For the text-containing cell, return its midpoint in [x, y] coordinate format. 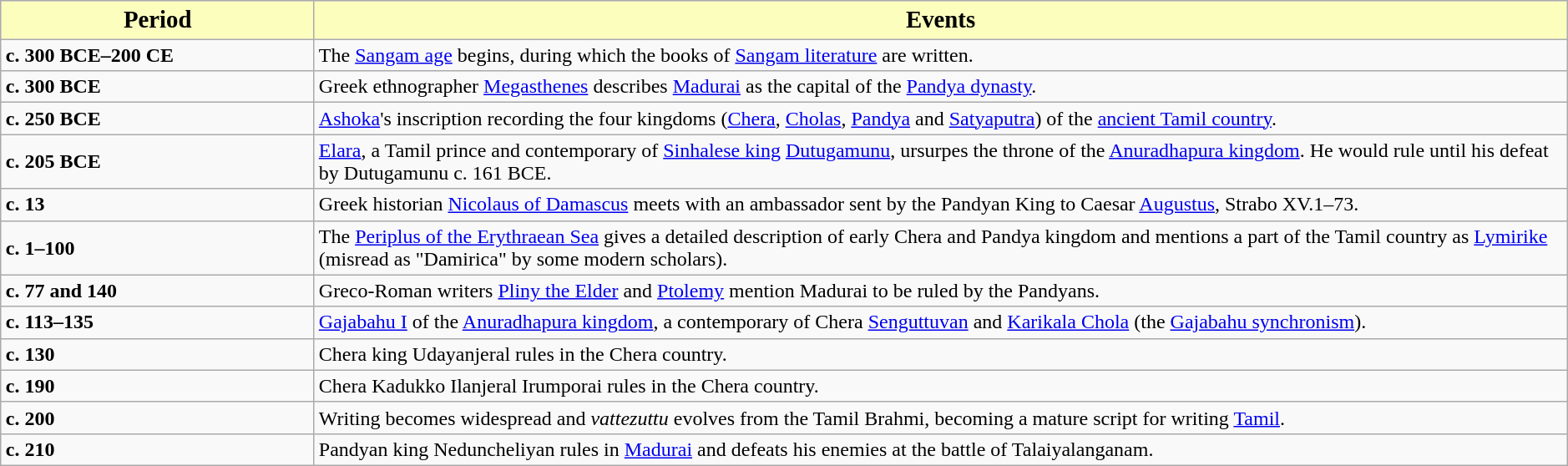
Gajabahu I of the Anuradhapura kingdom, a contemporary of Chera Senguttuvan and Karikala Chola (the Gajabahu synchronism). [940, 322]
c. 205 BCE [157, 162]
Writing becomes widespread and vattezuttu evolves from the Tamil Brahmi, becoming a mature script for writing Tamil. [940, 418]
The Sangam age begins, during which the books of Sangam literature are written. [940, 55]
c. 13 [157, 205]
Greco-Roman writers Pliny the Elder and Ptolemy mention Madurai to be ruled by the Pandyans. [940, 291]
c. 77 and 140 [157, 291]
c. 1–100 [157, 247]
c. 113–135 [157, 322]
c. 130 [157, 354]
c. 300 BCE–200 CE [157, 55]
c. 200 [157, 418]
Chera Kadukko Ilanjeral Irumporai rules in the Chera country. [940, 386]
c. 250 BCE [157, 119]
Pandyan king Neduncheliyan rules in Madurai and defeats his enemies at the battle of Talaiyalanganam. [940, 449]
c. 190 [157, 386]
Chera king Udayanjeral rules in the Chera country. [940, 354]
Greek historian Nicolaus of Damascus meets with an ambassador sent by the Pandyan King to Caesar Augustus, Strabo XV.1–73. [940, 205]
c. 210 [157, 449]
Greek ethnographer Megasthenes describes Madurai as the capital of the Pandya dynasty. [940, 87]
c. 300 BCE [157, 87]
Period [157, 20]
Events [940, 20]
Ashoka's inscription recording the four kingdoms (Chera, Cholas, Pandya and Satyaputra) of the ancient Tamil country. [940, 119]
